For the text-containing cell, return its midpoint in (x, y) coordinate format. 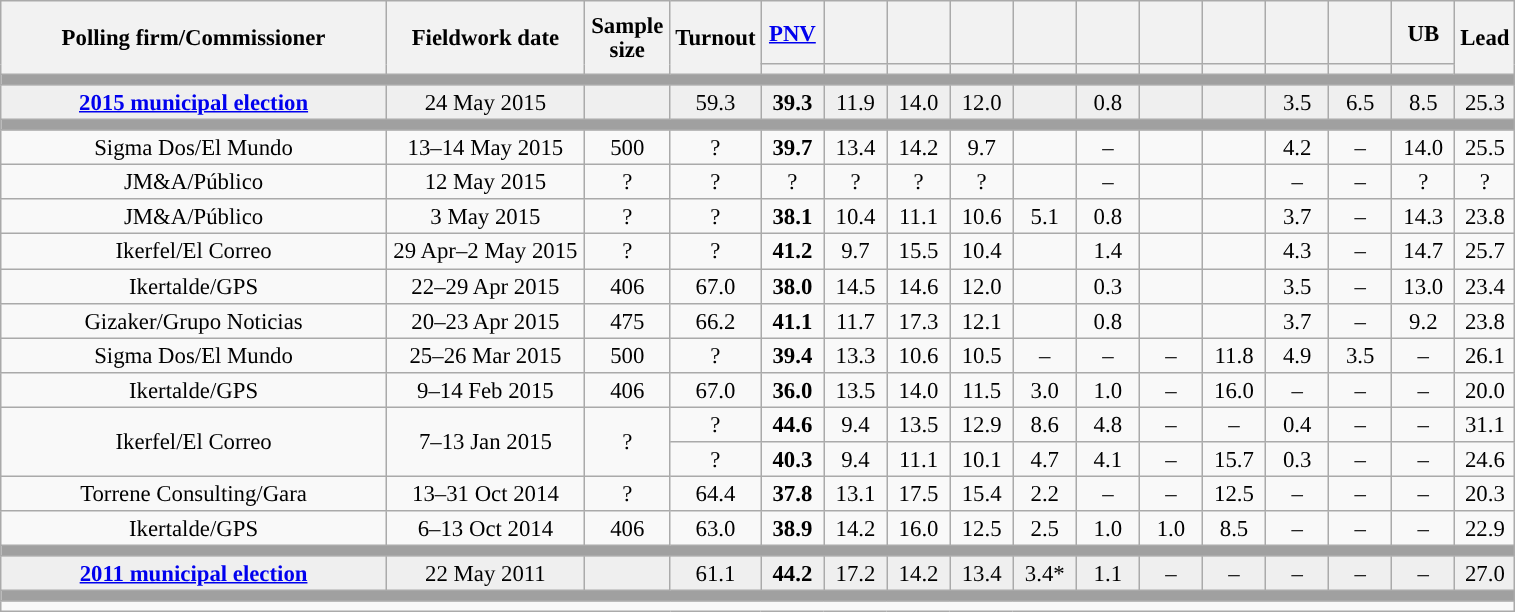
63.0 (716, 528)
7–13 Jan 2015 (485, 442)
15.5 (918, 252)
44.2 (792, 574)
4.2 (1298, 148)
24.6 (1485, 460)
3.0 (1044, 390)
4.8 (1108, 424)
44.6 (792, 424)
38.1 (792, 218)
39.4 (792, 356)
PNV (792, 32)
Polling firm/Commissioner (194, 38)
29 Apr–2 May 2015 (485, 252)
2.2 (1044, 494)
4.9 (1298, 356)
Torrene Consulting/Gara (194, 494)
475 (627, 320)
13–14 May 2015 (485, 148)
4.1 (1108, 460)
Fieldwork date (485, 38)
14.3 (1424, 218)
6.5 (1360, 102)
64.4 (716, 494)
14.5 (856, 286)
11.8 (1234, 356)
25.7 (1485, 252)
22.9 (1485, 528)
10.5 (982, 356)
8.6 (1044, 424)
59.3 (716, 102)
Gizaker/Grupo Noticias (194, 320)
4.7 (1044, 460)
11.7 (856, 320)
14.7 (1424, 252)
25.5 (1485, 148)
11.9 (856, 102)
61.1 (716, 574)
27.0 (1485, 574)
23.4 (1485, 286)
5.1 (1044, 218)
17.3 (918, 320)
12.9 (982, 424)
17.2 (856, 574)
UB (1424, 32)
20–23 Apr 2015 (485, 320)
12 May 2015 (485, 182)
31.1 (1485, 424)
13.1 (856, 494)
13–31 Oct 2014 (485, 494)
41.1 (792, 320)
22–29 Apr 2015 (485, 286)
3.4* (1044, 574)
38.0 (792, 286)
41.2 (792, 252)
11.5 (982, 390)
4.3 (1298, 252)
66.2 (716, 320)
2015 municipal election (194, 102)
Lead (1485, 38)
14.6 (918, 286)
24 May 2015 (485, 102)
3 May 2015 (485, 218)
6–13 Oct 2014 (485, 528)
9.2 (1424, 320)
1.4 (1108, 252)
20.0 (1485, 390)
37.8 (792, 494)
2011 municipal election (194, 574)
13.3 (856, 356)
13.0 (1424, 286)
2.5 (1044, 528)
20.3 (1485, 494)
22 May 2011 (485, 574)
Turnout (716, 38)
15.7 (1234, 460)
39.7 (792, 148)
1.1 (1108, 574)
15.4 (982, 494)
Sample size (627, 38)
0.4 (1298, 424)
9–14 Feb 2015 (485, 390)
36.0 (792, 390)
38.9 (792, 528)
40.3 (792, 460)
10.1 (982, 460)
12.1 (982, 320)
26.1 (1485, 356)
39.3 (792, 102)
17.5 (918, 494)
25.3 (1485, 102)
25–26 Mar 2015 (485, 356)
